Return [x, y] of the center of cell containing provided text 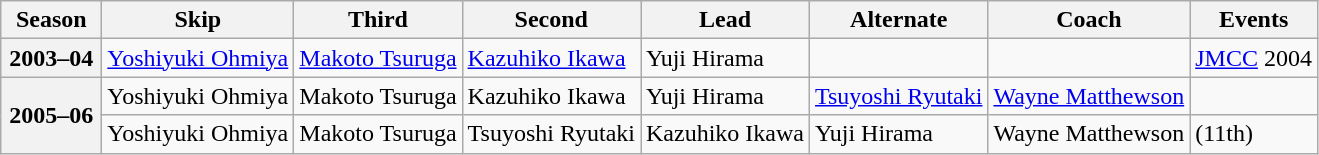
Coach [1089, 20]
Events [1254, 20]
2003–04 [52, 58]
Lead [724, 20]
2005–06 [52, 115]
Alternate [899, 20]
(11th) [1254, 134]
JMCC 2004 [1254, 58]
Season [52, 20]
Third [378, 20]
Second [551, 20]
Skip [198, 20]
